Extract the [X, Y] coordinate from the center of the cell holding the provided text.  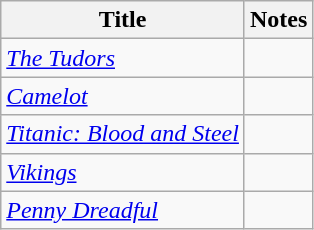
Title [123, 20]
Notes [278, 20]
Titanic: Blood and Steel [123, 134]
The Tudors [123, 58]
Penny Dreadful [123, 210]
Vikings [123, 172]
Camelot [123, 96]
